Search for the cell housing the specified text and yield its [X, Y] center coordinate. 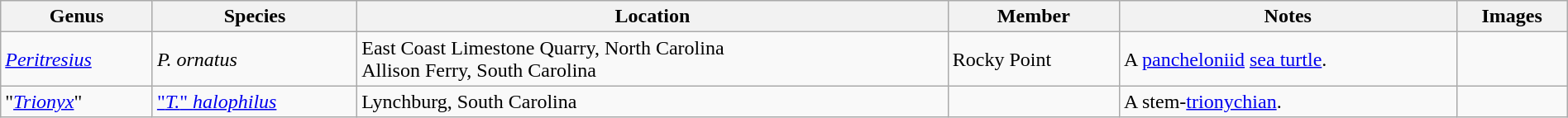
Species [255, 17]
East Coast Limestone Quarry, North CarolinaAllison Ferry, South Carolina [653, 59]
P. ornatus [255, 59]
A stem-trionychian. [1288, 101]
"Trionyx" [77, 101]
Genus [77, 17]
Location [653, 17]
"T." halophilus [255, 101]
Member [1034, 17]
A pancheloniid sea turtle. [1288, 59]
Lynchburg, South Carolina [653, 101]
Rocky Point [1034, 59]
Images [1512, 17]
Peritresius [77, 59]
Notes [1288, 17]
